Provide the (X, Y) coordinate of the cell's center where the given text is located.  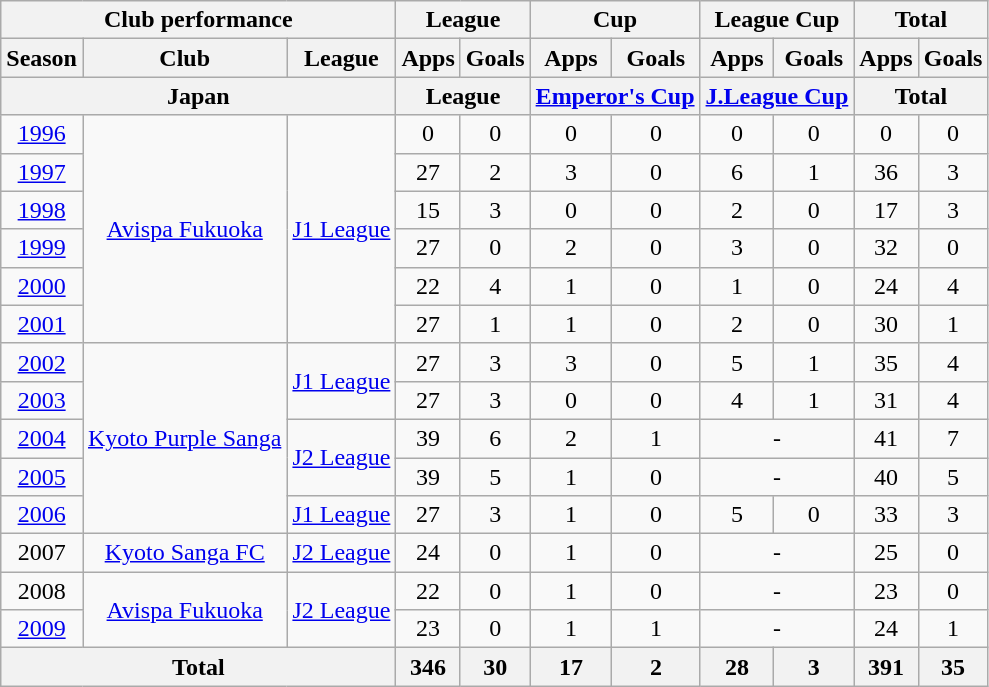
Emperor's Cup (615, 96)
1997 (42, 172)
2006 (42, 515)
Season (42, 58)
346 (428, 667)
2004 (42, 438)
J.League Cup (777, 96)
31 (886, 400)
2001 (42, 324)
Cup (615, 20)
32 (886, 248)
2008 (42, 591)
Japan (198, 96)
33 (886, 515)
2007 (42, 553)
2000 (42, 286)
2009 (42, 629)
Kyoto Sanga FC (184, 553)
40 (886, 477)
15 (428, 210)
1998 (42, 210)
391 (886, 667)
1999 (42, 248)
7 (953, 438)
2002 (42, 362)
28 (737, 667)
2005 (42, 477)
League Cup (777, 20)
Kyoto Purple Sanga (184, 438)
25 (886, 553)
41 (886, 438)
Club performance (198, 20)
1996 (42, 134)
Club (184, 58)
2003 (42, 400)
36 (886, 172)
